For the text-containing cell, return its midpoint in [X, Y] coordinate format. 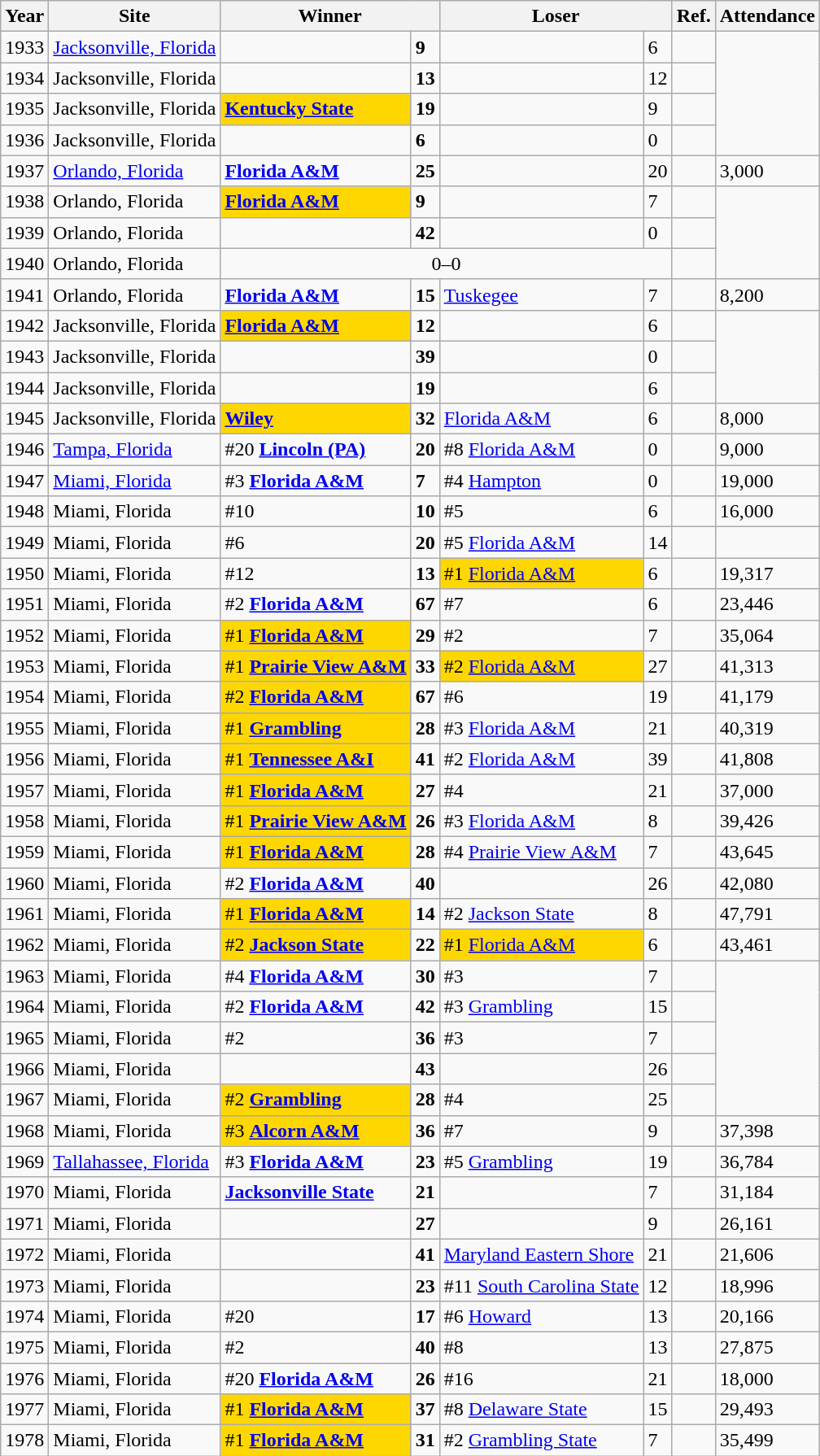
32 [425, 419]
42,080 [767, 883]
1956 [24, 759]
1945 [24, 419]
1961 [24, 914]
1970 [24, 1192]
#4 Hampton [542, 481]
43 [425, 1069]
1972 [24, 1254]
Ref. [693, 16]
1978 [24, 1441]
#5 Grambling [542, 1162]
1939 [24, 233]
31,184 [767, 1192]
#2 Grambling [316, 1100]
1964 [24, 1007]
#5 [542, 512]
35,499 [767, 1441]
Year [24, 16]
9,000 [767, 450]
1974 [24, 1316]
Loser [556, 16]
1969 [24, 1162]
Kentucky State [316, 109]
1941 [24, 294]
39,426 [767, 821]
1933 [24, 47]
47,791 [767, 914]
37 [425, 1410]
1951 [24, 604]
1968 [24, 1131]
41,808 [767, 759]
#8 [542, 1347]
1946 [24, 450]
#20 Florida A&M [316, 1379]
1977 [24, 1410]
1965 [24, 1038]
Tallahassee, Florida [135, 1162]
Winner [330, 16]
#8 Florida A&M [542, 450]
1935 [24, 109]
#3 Grambling [542, 1007]
16,000 [767, 512]
#11 South Carolina State [542, 1285]
1971 [24, 1223]
1955 [24, 728]
37,398 [767, 1131]
43,645 [767, 852]
8,200 [767, 294]
#8 Delaware State [542, 1410]
#6 Howard [542, 1316]
Tampa, Florida [135, 450]
41,313 [767, 666]
1954 [24, 697]
18,000 [767, 1379]
1967 [24, 1100]
3,000 [767, 171]
#4 Florida A&M [316, 976]
#10 [316, 512]
1966 [24, 1069]
1962 [24, 945]
Jacksonville State [316, 1192]
Site [135, 16]
22 [425, 945]
1949 [24, 543]
37,000 [767, 790]
0–0 [446, 264]
30 [425, 976]
#4 Prairie View A&M [542, 852]
27,875 [767, 1347]
1953 [24, 666]
1958 [24, 821]
#16 [542, 1379]
1976 [24, 1379]
8,000 [767, 419]
29 [425, 635]
33 [425, 666]
1938 [24, 202]
Attendance [767, 16]
1973 [24, 1285]
#20 [316, 1316]
#1 Grambling [316, 728]
1950 [24, 573]
1940 [24, 264]
#20 Lincoln (PA) [316, 450]
Maryland Eastern Shore [542, 1254]
21,606 [767, 1254]
#2 Grambling State [542, 1441]
43,461 [767, 945]
1944 [24, 388]
18,996 [767, 1285]
Wiley [316, 419]
1963 [24, 976]
#12 [316, 573]
1947 [24, 481]
1957 [24, 790]
31 [425, 1441]
1959 [24, 852]
36,784 [767, 1162]
#1 Tennessee A&I [316, 759]
1952 [24, 635]
#3 Alcorn A&M [316, 1131]
10 [425, 512]
1936 [24, 140]
Tuskegee [542, 294]
1975 [24, 1347]
20,166 [767, 1316]
40,319 [767, 728]
1942 [24, 325]
#5 Florida A&M [542, 543]
29,493 [767, 1410]
35,064 [767, 635]
26,161 [767, 1223]
19,317 [767, 573]
17 [425, 1316]
1937 [24, 171]
1948 [24, 512]
1960 [24, 883]
1943 [24, 356]
1934 [24, 78]
23,446 [767, 604]
41,179 [767, 697]
19,000 [767, 481]
